Locate the cell with the specified text and output its (X, Y) center coordinate. 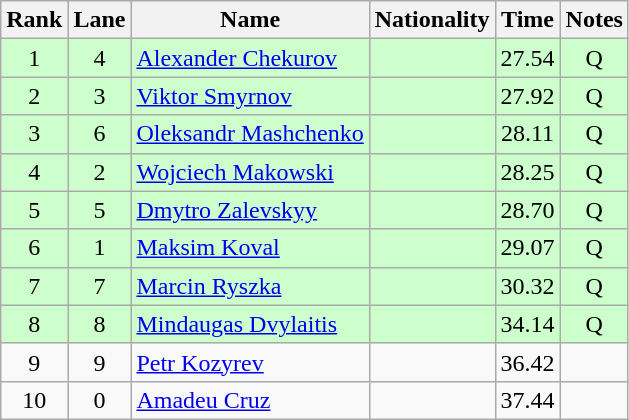
Alexander Chekurov (250, 58)
37.44 (528, 400)
Maksim Koval (250, 248)
Mindaugas Dvylaitis (250, 324)
Nationality (432, 20)
Oleksandr Mashchenko (250, 134)
Rank (34, 20)
Marcin Ryszka (250, 286)
27.54 (528, 58)
Viktor Smyrnov (250, 96)
Notes (594, 20)
Name (250, 20)
30.32 (528, 286)
Dmytro Zalevskyy (250, 210)
10 (34, 400)
28.11 (528, 134)
28.25 (528, 172)
Amadeu Cruz (250, 400)
34.14 (528, 324)
36.42 (528, 362)
27.92 (528, 96)
Petr Kozyrev (250, 362)
Lane (100, 20)
29.07 (528, 248)
0 (100, 400)
28.70 (528, 210)
Wojciech Makowski (250, 172)
Time (528, 20)
